From the cell containing the given text, extract its center point as (x, y) coordinate. 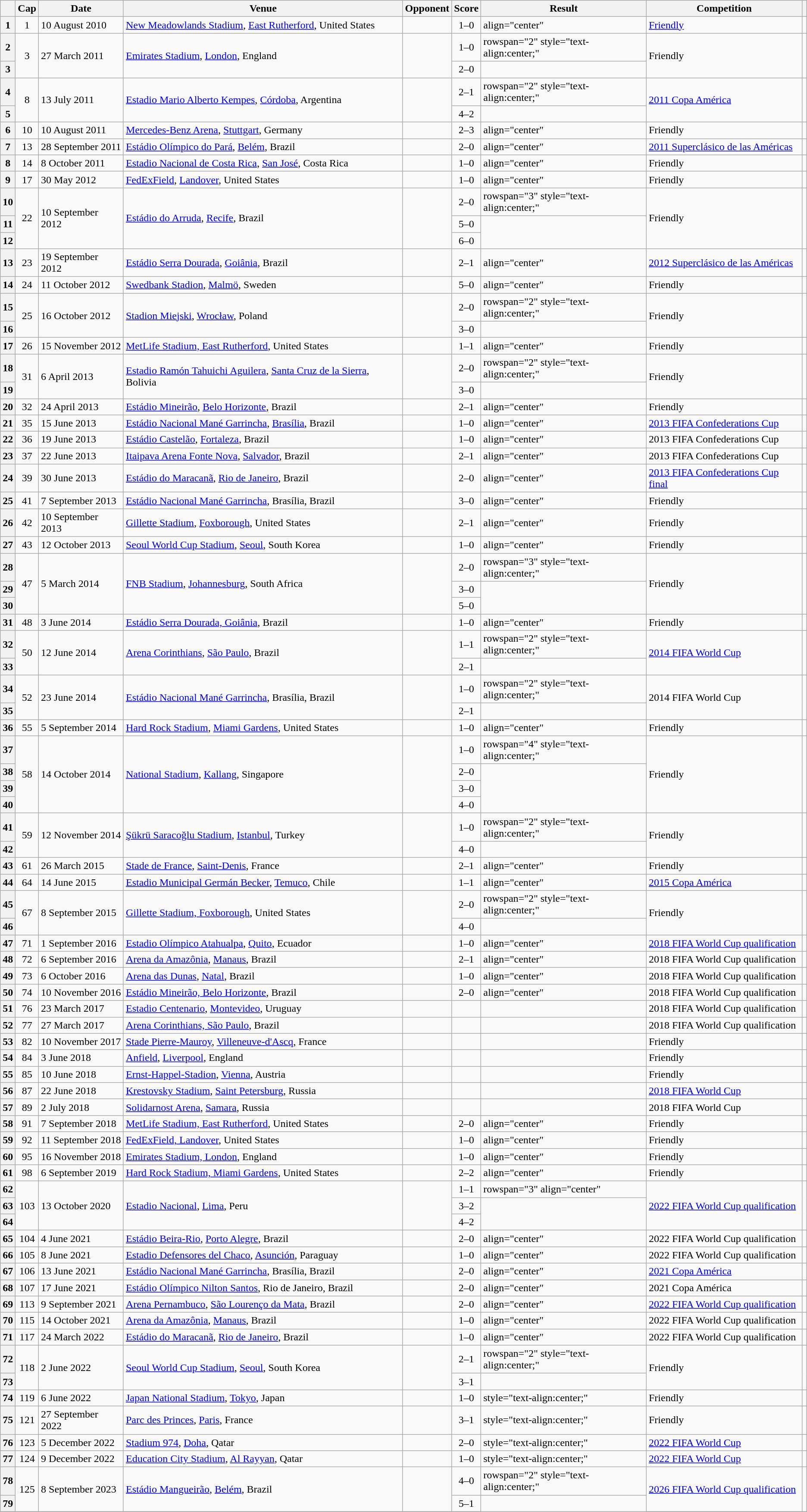
Date (81, 9)
14 October 2021 (81, 1321)
Stade Pierre-Mauroy, Villeneuve-d'Ascq, France (263, 1041)
121 (27, 1420)
16 November 2018 (81, 1156)
Cap (27, 9)
24 April 2013 (81, 407)
4 (8, 91)
Krestovsky Stadium, Saint Petersburg, Russia (263, 1091)
11 September 2018 (81, 1140)
6 October 2016 (81, 976)
69 (8, 1304)
22 June 2013 (81, 456)
9 December 2022 (81, 1459)
24 March 2022 (81, 1337)
87 (27, 1091)
45 (8, 905)
2 June 2022 (81, 1367)
18 (8, 368)
Mercedes-Benz Arena, Stuttgart, Germany (263, 130)
115 (27, 1321)
103 (27, 1206)
26 March 2015 (81, 866)
10 September 2012 (81, 218)
21 (8, 423)
12 November 2014 (81, 835)
1 September 2016 (81, 943)
2–2 (466, 1173)
Estadio Municipal Germán Becker, Temuco, Chile (263, 882)
rowspan="4" style="text-align:center;" (564, 750)
5 December 2022 (81, 1443)
4 June 2021 (81, 1239)
12 June 2014 (81, 653)
Opponent (427, 9)
49 (8, 976)
11 (8, 224)
17 June 2021 (81, 1288)
62 (8, 1189)
11 October 2012 (81, 285)
14 June 2015 (81, 882)
30 (8, 606)
56 (8, 1091)
Score (466, 9)
15 (8, 307)
44 (8, 882)
2026 FIFA World Cup qualification (724, 1490)
2011 Copa América (724, 100)
3 June 2018 (81, 1058)
27 March 2017 (81, 1025)
Estadio Defensores del Chaco, Asunción, Paraguay (263, 1255)
38 (8, 772)
Ernst-Happel-Stadion, Vienna, Austria (263, 1074)
68 (8, 1288)
6 June 2022 (81, 1398)
10 August 2011 (81, 130)
2 July 2018 (81, 1107)
23 June 2014 (81, 697)
5 March 2014 (81, 583)
7 September 2018 (81, 1123)
113 (27, 1304)
29 (8, 590)
13 July 2011 (81, 100)
2 (8, 47)
7 September 2013 (81, 500)
Stade de France, Saint-Denis, France (263, 866)
5 (8, 114)
Estádio Mangueirão, Belém, Brazil (263, 1490)
33 (8, 667)
Estadio Ramón Tahuichi Aguilera, Santa Cruz de la Sierra, Bolivia (263, 376)
Stadium 974, Doha, Qatar (263, 1443)
6 (8, 130)
78 (8, 1481)
27 March 2011 (81, 55)
84 (27, 1058)
10 November 2016 (81, 992)
22 June 2018 (81, 1091)
53 (8, 1041)
Estadio Olímpico Atahualpa, Quito, Ecuador (263, 943)
6 April 2013 (81, 376)
15 June 2013 (81, 423)
79 (8, 1503)
75 (8, 1420)
2013 FIFA Confederations Cup final (724, 478)
60 (8, 1156)
63 (8, 1206)
2015 Copa América (724, 882)
Estadio Nacional, Lima, Peru (263, 1206)
Venue (263, 9)
16 (8, 329)
51 (8, 1009)
123 (27, 1443)
8 September 2015 (81, 913)
104 (27, 1239)
Itaipava Arena Fonte Nova, Salvador, Brazil (263, 456)
19 September 2012 (81, 263)
2012 Superclásico de las Américas (724, 263)
2–3 (466, 130)
Result (564, 9)
Arena Pernambuco, São Lourenço da Mata, Brazil (263, 1304)
Competition (724, 9)
Japan National Stadium, Tokyo, Japan (263, 1398)
Arena das Dunas, Natal, Brazil (263, 976)
10 June 2018 (81, 1074)
15 November 2012 (81, 346)
8 September 2023 (81, 1490)
57 (8, 1107)
3–2 (466, 1206)
Stadion Miejski, Wrocław, Poland (263, 316)
6–0 (466, 240)
40 (8, 805)
Estádio Olímpico Nilton Santos, Rio de Janeiro, Brazil (263, 1288)
30 June 2013 (81, 478)
13 October 2020 (81, 1206)
20 (8, 407)
125 (27, 1490)
Education City Stadium, Al Rayyan, Qatar (263, 1459)
FNB Stadium, Johannesburg, South Africa (263, 583)
27 (8, 545)
118 (27, 1367)
2011 Superclásico de las Américas (724, 147)
23 March 2017 (81, 1009)
65 (8, 1239)
Şükrü Saracoğlu Stadium, Istanbul, Turkey (263, 835)
7 (8, 147)
82 (27, 1041)
124 (27, 1459)
6 September 2019 (81, 1173)
Estádio do Arruda, Recife, Brazil (263, 218)
10 September 2013 (81, 523)
19 (8, 390)
85 (27, 1074)
107 (27, 1288)
117 (27, 1337)
9 September 2021 (81, 1304)
Estadio Mario Alberto Kempes, Córdoba, Argentina (263, 100)
98 (27, 1173)
92 (27, 1140)
27 September 2022 (81, 1420)
95 (27, 1156)
16 October 2012 (81, 316)
Estádio Beira-Rio, Porto Alegre, Brazil (263, 1239)
30 May 2012 (81, 179)
Estadio Centenario, Montevideo, Uruguay (263, 1009)
Estadio Nacional de Costa Rica, San José, Costa Rica (263, 163)
91 (27, 1123)
5–1 (466, 1503)
Anfield, Liverpool, England (263, 1058)
Solidarnost Arena, Samara, Russia (263, 1107)
rowspan="3" align="center" (564, 1189)
8 June 2021 (81, 1255)
66 (8, 1255)
Swedbank Stadion, Malmö, Sweden (263, 285)
New Meadowlands Stadium, East Rutherford, United States (263, 25)
National Stadium, Kallang, Singapore (263, 775)
106 (27, 1271)
Estádio Castelão, Fortaleza, Brazil (263, 439)
12 (8, 240)
9 (8, 179)
12 October 2013 (81, 545)
Estádio Olímpico do Pará, Belém, Brazil (263, 147)
8 October 2011 (81, 163)
14 October 2014 (81, 775)
54 (8, 1058)
13 June 2021 (81, 1271)
10 August 2010 (81, 25)
Parc des Princes, Paris, France (263, 1420)
70 (8, 1321)
28 (8, 567)
34 (8, 689)
89 (27, 1107)
19 June 2013 (81, 439)
5 September 2014 (81, 728)
46 (8, 927)
10 November 2017 (81, 1041)
28 September 2011 (81, 147)
6 September 2016 (81, 960)
3 June 2014 (81, 622)
105 (27, 1255)
119 (27, 1398)
